Extract the (x, y) coordinate from the center of the cell holding the provided text.  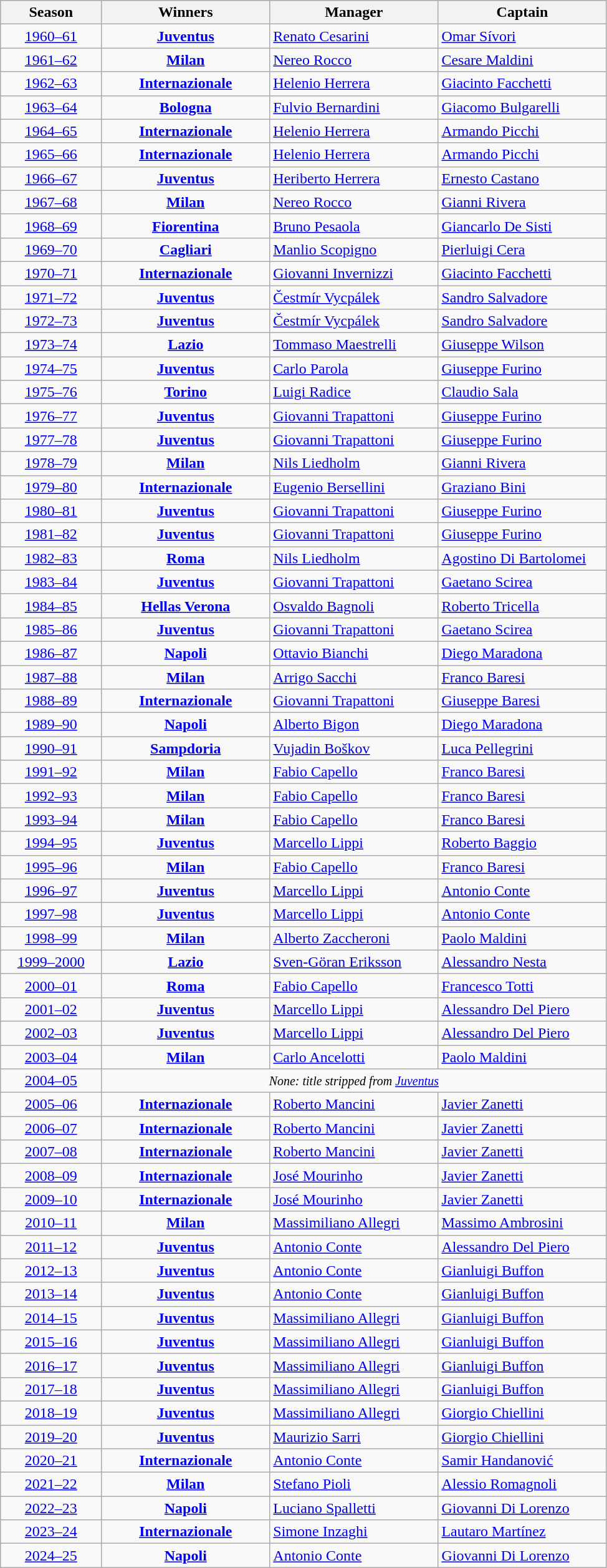
1992–93 (51, 796)
1990–91 (51, 748)
Sven-Göran Eriksson (354, 962)
Giuseppe Wilson (522, 345)
2019–20 (51, 1436)
Ottavio Bianchi (354, 653)
2018–19 (51, 1413)
Stefano Pioli (354, 1484)
Roberto Baggio (522, 843)
1980–81 (51, 511)
Carlo Ancelotti (354, 1057)
Giuseppe Baresi (522, 701)
Giancarlo De Sisti (522, 226)
2001–02 (51, 1009)
1978–79 (51, 463)
Giacomo Bulgarelli (522, 107)
1971–72 (51, 298)
1970–71 (51, 273)
1984–85 (51, 606)
2006–07 (51, 1128)
Luigi Radice (354, 392)
None: title stripped from Juventus (354, 1081)
1972–73 (51, 321)
Alberto Zaccheroni (354, 938)
2015–16 (51, 1342)
Omar Sívori (522, 36)
1975–76 (51, 392)
Alessio Romagnoli (522, 1484)
1986–87 (51, 653)
Massimo Ambrosini (522, 1223)
2000–01 (51, 985)
Eugenio Bersellini (354, 487)
1996–97 (51, 891)
Heriberto Herrera (354, 178)
1966–67 (51, 178)
1961–62 (51, 60)
Vujadin Boškov (354, 748)
2002–03 (51, 1033)
Sampdoria (186, 748)
1979–80 (51, 487)
1965–66 (51, 155)
2007–08 (51, 1152)
2017–18 (51, 1389)
1969–70 (51, 249)
Luciano Spalletti (354, 1508)
Agostino Di Bartolomei (522, 558)
Osvaldo Bagnoli (354, 606)
2008–09 (51, 1176)
2012–13 (51, 1270)
1989–90 (51, 725)
Manlio Scopigno (354, 249)
Bologna (186, 107)
Hellas Verona (186, 606)
Lautaro Martínez (522, 1532)
Torino (186, 392)
Renato Cesarini (354, 36)
2010–11 (51, 1223)
1960–61 (51, 36)
2011–12 (51, 1247)
Fiorentina (186, 226)
1977–78 (51, 440)
Bruno Pesaola (354, 226)
Winners (186, 12)
1991–92 (51, 772)
2009–10 (51, 1199)
2013–14 (51, 1294)
Cesare Maldini (522, 60)
2003–04 (51, 1057)
Roberto Tricella (522, 606)
1985–86 (51, 629)
1999–2000 (51, 962)
Luca Pellegrini (522, 748)
1998–99 (51, 938)
1981–82 (51, 535)
1995–96 (51, 867)
2004–05 (51, 1081)
Cagliari (186, 249)
Captain (522, 12)
2023–24 (51, 1532)
1964–65 (51, 131)
1997–98 (51, 914)
1982–83 (51, 558)
1976–77 (51, 416)
Claudio Sala (522, 392)
Alberto Bigon (354, 725)
1962–63 (51, 84)
Alessandro Nesta (522, 962)
Manager (354, 12)
2020–21 (51, 1461)
Giovanni Invernizzi (354, 273)
1994–95 (51, 843)
2016–17 (51, 1365)
1973–74 (51, 345)
Simone Inzaghi (354, 1532)
Arrigo Sacchi (354, 677)
1968–69 (51, 226)
1974–75 (51, 369)
1988–89 (51, 701)
Ernesto Castano (522, 178)
1963–64 (51, 107)
Francesco Totti (522, 985)
2005–06 (51, 1105)
Pierluigi Cera (522, 249)
2021–22 (51, 1484)
Fulvio Bernardini (354, 107)
1987–88 (51, 677)
Carlo Parola (354, 369)
2014–15 (51, 1318)
Maurizio Sarri (354, 1436)
1983–84 (51, 582)
Season (51, 12)
2022–23 (51, 1508)
2024–25 (51, 1556)
Tommaso Maestrelli (354, 345)
Samir Handanović (522, 1461)
Graziano Bini (522, 487)
1967–68 (51, 202)
1993–94 (51, 820)
